Provide the [X, Y] coordinate of the cell's center where the given text is located.  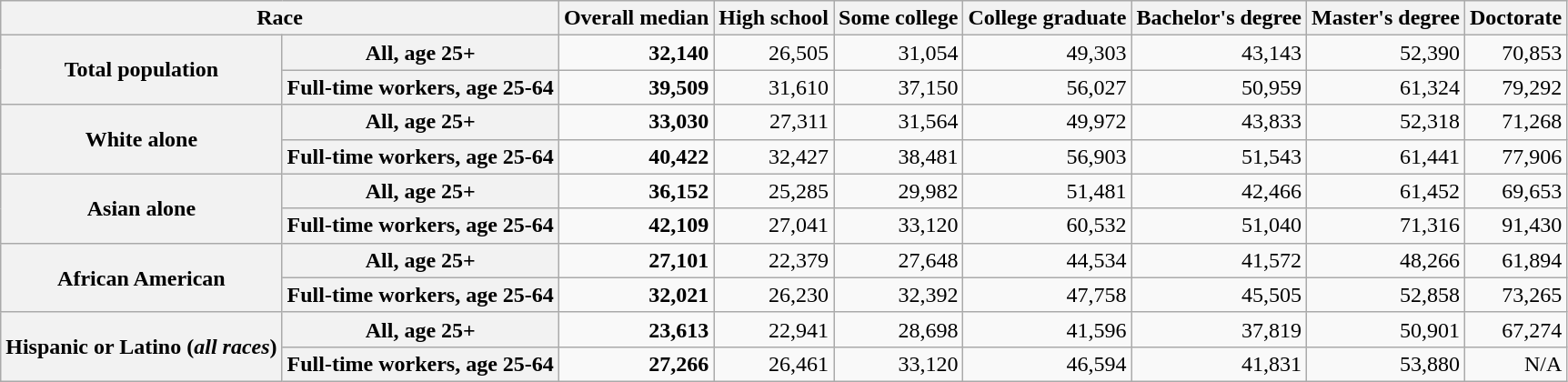
N/A [1515, 364]
27,041 [774, 226]
26,505 [774, 53]
61,441 [1386, 156]
44,534 [1048, 260]
Overall median [636, 18]
41,596 [1048, 329]
61,324 [1386, 87]
31,054 [899, 53]
69,653 [1515, 191]
50,959 [1219, 87]
27,266 [636, 364]
27,648 [899, 260]
32,392 [899, 295]
25,285 [774, 191]
77,906 [1515, 156]
Hispanic or Latino (all races) [142, 347]
22,379 [774, 260]
79,292 [1515, 87]
31,564 [899, 122]
67,274 [1515, 329]
26,461 [774, 364]
52,390 [1386, 53]
45,505 [1219, 295]
38,481 [899, 156]
33,030 [636, 122]
37,819 [1219, 329]
31,610 [774, 87]
73,265 [1515, 295]
White alone [142, 139]
29,982 [899, 191]
32,140 [636, 53]
39,509 [636, 87]
Bachelor's degree [1219, 18]
28,698 [899, 329]
32,427 [774, 156]
52,858 [1386, 295]
52,318 [1386, 122]
70,853 [1515, 53]
51,040 [1219, 226]
50,901 [1386, 329]
Master's degree [1386, 18]
48,266 [1386, 260]
53,880 [1386, 364]
71,316 [1386, 226]
61,894 [1515, 260]
College graduate [1048, 18]
40,422 [636, 156]
56,903 [1048, 156]
African American [142, 277]
27,311 [774, 122]
Race [280, 18]
High school [774, 18]
32,021 [636, 295]
49,972 [1048, 122]
43,143 [1219, 53]
47,758 [1048, 295]
Some college [899, 18]
42,109 [636, 226]
Asian alone [142, 208]
46,594 [1048, 364]
56,027 [1048, 87]
41,572 [1219, 260]
61,452 [1386, 191]
22,941 [774, 329]
37,150 [899, 87]
91,430 [1515, 226]
51,481 [1048, 191]
60,532 [1048, 226]
26,230 [774, 295]
43,833 [1219, 122]
23,613 [636, 329]
51,543 [1219, 156]
36,152 [636, 191]
Doctorate [1515, 18]
Total population [142, 70]
49,303 [1048, 53]
27,101 [636, 260]
41,831 [1219, 364]
42,466 [1219, 191]
71,268 [1515, 122]
